Extract the (x, y) coordinate from the center of the cell holding the provided text.  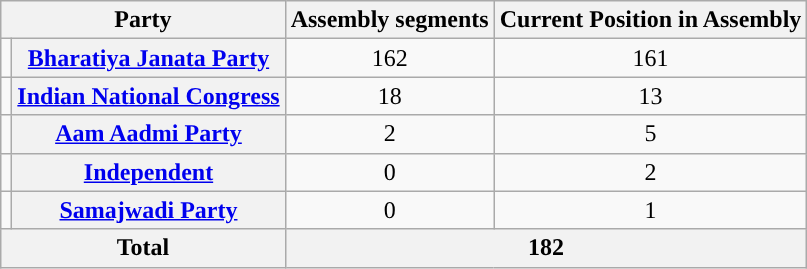
Indian National Congress (148, 96)
182 (546, 248)
5 (650, 134)
161 (650, 58)
1 (650, 210)
Total (143, 248)
Assembly segments (390, 20)
13 (650, 96)
Party (143, 20)
18 (390, 96)
Current Position in Assembly (650, 20)
Aam Aadmi Party (148, 134)
Bharatiya Janata Party (148, 58)
162 (390, 58)
Samajwadi Party (148, 210)
Independent (148, 172)
